Pinpoint the cell where the given text exists, returning its (X, Y) midpoint coordinate. 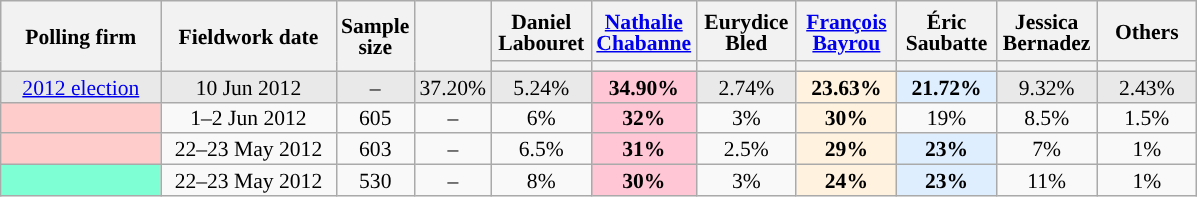
Polling firm (81, 36)
11% (1047, 180)
37.20% (452, 86)
21.72% (946, 86)
24% (846, 180)
530 (375, 180)
2.43% (1147, 86)
34.90% (644, 86)
Samplesize (375, 36)
5.24% (541, 86)
Others (1147, 31)
10 Jun 2012 (248, 86)
9.32% (1047, 86)
29% (846, 150)
Nathalie Chabanne (644, 31)
2.74% (746, 86)
603 (375, 150)
8.5% (1047, 118)
1–2 Jun 2012 (248, 118)
2.5% (746, 150)
Éric Saubatte (946, 31)
32% (644, 118)
6.5% (541, 150)
François Bayrou (846, 31)
6% (541, 118)
1.5% (1147, 118)
7% (1047, 150)
Eurydice Bled (746, 31)
31% (644, 150)
Daniel Labouret (541, 31)
19% (946, 118)
Fieldwork date (248, 36)
Jessica Bernadez (1047, 31)
2012 election (81, 86)
8% (541, 180)
605 (375, 118)
23.63% (846, 86)
